From the cell containing the given text, extract its center point as [x, y] coordinate. 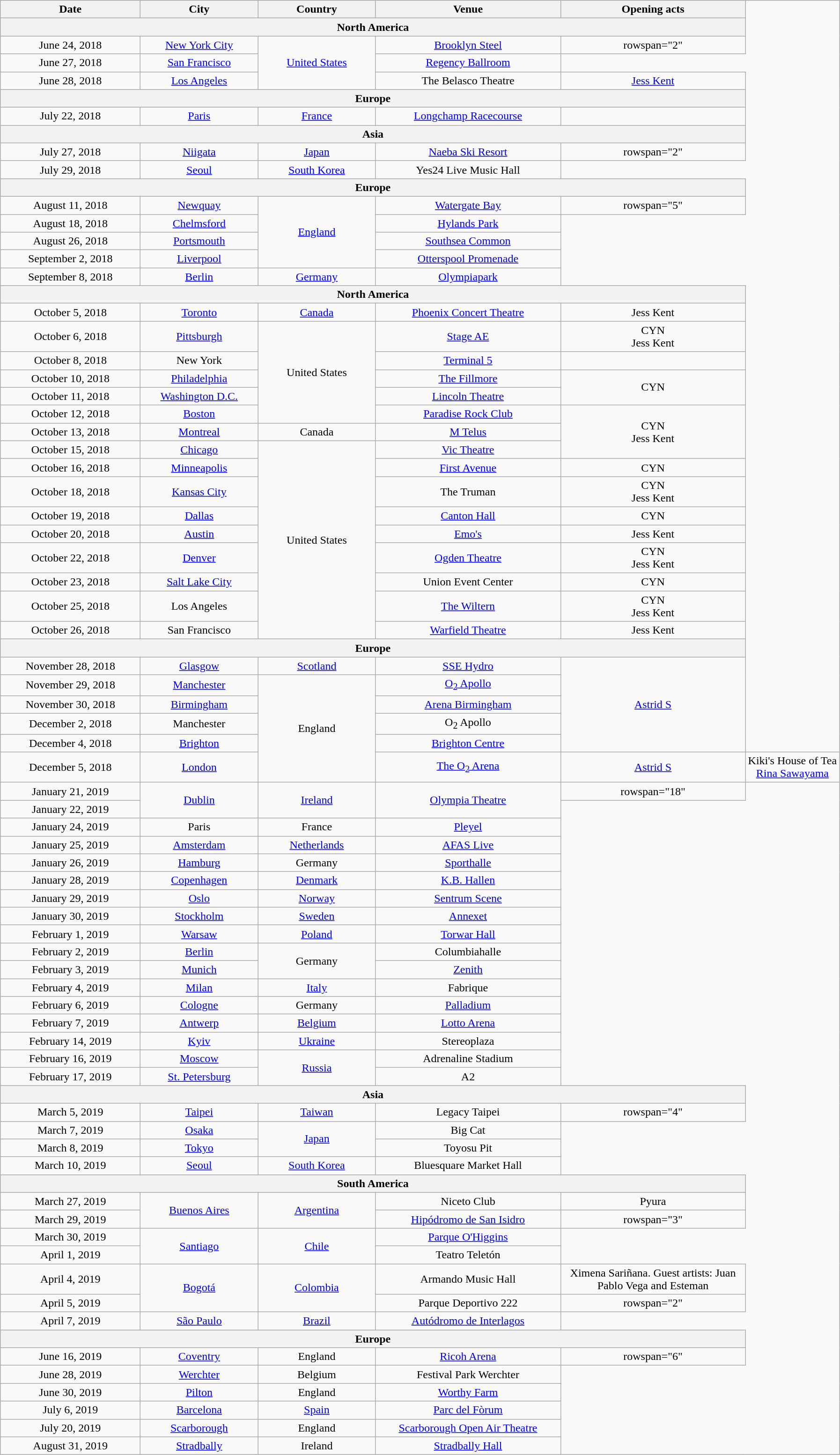
February 16, 2019 [70, 1059]
The Wiltern [468, 606]
Vic Theatre [468, 450]
Brighton [199, 743]
Parc del Fòrum [468, 1410]
Otterspool Promenade [468, 259]
London [199, 767]
June 27, 2018 [70, 63]
Phoenix Concert Theatre [468, 312]
August 11, 2018 [70, 205]
Hylands Park [468, 223]
City [199, 9]
Chile [317, 1246]
November 29, 2018 [70, 685]
January 24, 2019 [70, 827]
Philadelphia [199, 378]
Taiwan [317, 1112]
Country [317, 9]
Kansas City [199, 492]
Terminal 5 [468, 361]
Olympia Theatre [468, 800]
Emo's [468, 533]
Warfield Theatre [468, 630]
June 24, 2018 [70, 45]
Armando Music Hall [468, 1278]
February 3, 2019 [70, 969]
Montreal [199, 432]
December 4, 2018 [70, 743]
The Fillmore [468, 378]
October 6, 2018 [70, 336]
Regency Ballroom [468, 63]
June 28, 2019 [70, 1374]
Denmark [317, 880]
March 8, 2019 [70, 1148]
Coventry [199, 1357]
Adrenaline Stadium [468, 1059]
Scarborough [199, 1428]
Yes24 Live Music Hall [468, 170]
October 20, 2018 [70, 533]
Lincoln Theatre [468, 396]
October 15, 2018 [70, 450]
Pleyel [468, 827]
rowspan="4" [653, 1112]
SSE Hydro [468, 666]
Pittsburgh [199, 336]
Buenos Aires [199, 1210]
Scotland [317, 666]
July 27, 2018 [70, 152]
Argentina [317, 1210]
Palladium [468, 1005]
Dallas [199, 516]
rowspan="18" [653, 791]
rowspan="6" [653, 1357]
July 22, 2018 [70, 116]
Teatro Teletón [468, 1255]
January 29, 2019 [70, 898]
October 18, 2018 [70, 492]
March 29, 2019 [70, 1219]
Washington D.C. [199, 396]
Portsmouth [199, 241]
Taipei [199, 1112]
Stockholm [199, 916]
Sporthalle [468, 863]
Sweden [317, 916]
July 6, 2019 [70, 1410]
September 8, 2018 [70, 277]
Autódromo de Interlagos [468, 1321]
Liverpool [199, 259]
February 4, 2019 [70, 988]
Kiki's House of TeaRina Sawayama [792, 767]
March 30, 2019 [70, 1237]
January 28, 2019 [70, 880]
June 30, 2019 [70, 1392]
Canton Hall [468, 516]
Copenhagen [199, 880]
rowspan="3" [653, 1219]
January 21, 2019 [70, 791]
Dublin [199, 800]
August 18, 2018 [70, 223]
Niigata [199, 152]
Brighton Centre [468, 743]
April 5, 2019 [70, 1303]
Stradbally Hall [468, 1446]
Annexet [468, 916]
Ukraine [317, 1041]
October 23, 2018 [70, 582]
Torwar Hall [468, 934]
October 13, 2018 [70, 432]
Naeba Ski Resort [468, 152]
Parque Deportivo 222 [468, 1303]
Kyiv [199, 1041]
October 5, 2018 [70, 312]
August 26, 2018 [70, 241]
Toronto [199, 312]
October 16, 2018 [70, 467]
Austin [199, 533]
January 22, 2019 [70, 809]
Italy [317, 988]
Brooklyn Steel [468, 45]
Bogotá [199, 1288]
Stereoplaza [468, 1041]
February 1, 2019 [70, 934]
Warsaw [199, 934]
Union Event Center [468, 582]
Fabrique [468, 988]
July 20, 2019 [70, 1428]
January 30, 2019 [70, 916]
Minneapolis [199, 467]
K.B. Hallen [468, 880]
February 6, 2019 [70, 1005]
November 28, 2018 [70, 666]
Ricoh Arena [468, 1357]
New York City [199, 45]
July 29, 2018 [70, 170]
October 12, 2018 [70, 414]
Stradbally [199, 1446]
Paradise Rock Club [468, 414]
Milan [199, 988]
Chicago [199, 450]
Date [70, 9]
Watergate Bay [468, 205]
August 31, 2019 [70, 1446]
Scarborough Open Air Theatre [468, 1428]
November 30, 2018 [70, 704]
February 17, 2019 [70, 1077]
Longchamp Racecourse [468, 116]
Denver [199, 558]
February 7, 2019 [70, 1023]
Newquay [199, 205]
Hamburg [199, 863]
St. Petersburg [199, 1077]
October 10, 2018 [70, 378]
January 25, 2019 [70, 845]
Boston [199, 414]
Toyosu Pit [468, 1148]
Salt Lake City [199, 582]
Festival Park Werchter [468, 1374]
Werchter [199, 1374]
Pilton [199, 1392]
Sentrum Scene [468, 898]
Russia [317, 1068]
January 26, 2019 [70, 863]
Santiago [199, 1246]
Ogden Theatre [468, 558]
October 11, 2018 [70, 396]
February 14, 2019 [70, 1041]
Moscow [199, 1059]
rowspan="5" [653, 205]
Arena Birmingham [468, 704]
Zenith [468, 969]
M Telus [468, 432]
Tokyo [199, 1148]
December 5, 2018 [70, 767]
Antwerp [199, 1023]
Oslo [199, 898]
Lotto Arena [468, 1023]
Munich [199, 969]
Colombia [317, 1288]
Norway [317, 898]
March 5, 2019 [70, 1112]
Pyura [653, 1201]
December 2, 2018 [70, 724]
The Truman [468, 492]
February 2, 2019 [70, 952]
Cologne [199, 1005]
Chelmsford [199, 223]
October 22, 2018 [70, 558]
Big Cat [468, 1130]
Venue [468, 9]
A2 [468, 1077]
Parque O'Higgins [468, 1237]
October 26, 2018 [70, 630]
Stage AE [468, 336]
Netherlands [317, 845]
April 4, 2019 [70, 1278]
Amsterdam [199, 845]
Southsea Common [468, 241]
June 16, 2019 [70, 1357]
April 1, 2019 [70, 1255]
South America [373, 1183]
Columbiahalle [468, 952]
Osaka [199, 1130]
April 7, 2019 [70, 1321]
Brazil [317, 1321]
March 10, 2019 [70, 1166]
September 2, 2018 [70, 259]
Niceto Club [468, 1201]
Olympiapark [468, 277]
New York [199, 361]
Opening acts [653, 9]
October 25, 2018 [70, 606]
March 7, 2019 [70, 1130]
Hipódromo de San Isidro [468, 1219]
Barcelona [199, 1410]
São Paulo [199, 1321]
October 19, 2018 [70, 516]
Worthy Farm [468, 1392]
AFAS Live [468, 845]
Birmingham [199, 704]
First Avenue [468, 467]
The Belasco Theatre [468, 81]
Spain [317, 1410]
October 8, 2018 [70, 361]
June 28, 2018 [70, 81]
Poland [317, 934]
Ximena Sariñana. Guest artists: Juan Pablo Vega and Esteman [653, 1278]
March 27, 2019 [70, 1201]
Bluesquare Market Hall [468, 1166]
Legacy Taipei [468, 1112]
The O2 Arena [468, 767]
Glasgow [199, 666]
